Return (X, Y) of the center of cell containing provided text 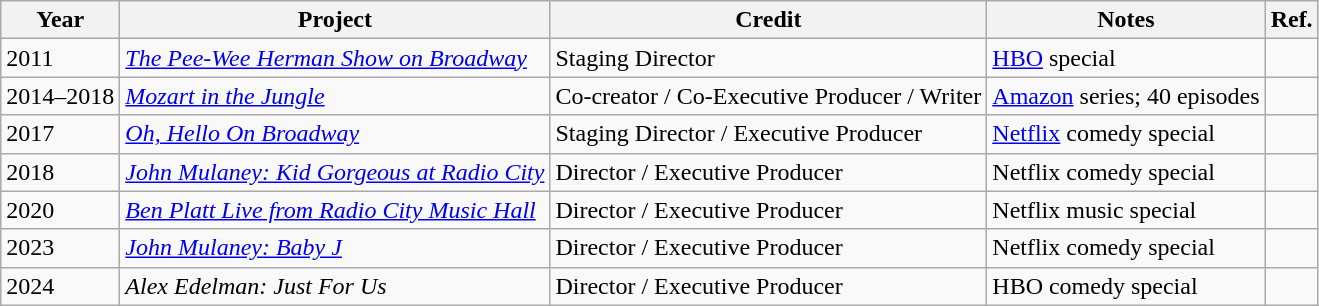
Amazon series; 40 episodes (1126, 96)
Netflix music special (1126, 210)
HBO special (1126, 58)
2020 (60, 210)
Project (335, 20)
2018 (60, 172)
Credit (768, 20)
2011 (60, 58)
Mozart in the Jungle (335, 96)
Alex Edelman: Just For Us (335, 286)
Co-creator / Co-Executive Producer / Writer (768, 96)
Notes (1126, 20)
2024 (60, 286)
2023 (60, 248)
John Mulaney: Kid Gorgeous at Radio City (335, 172)
Year (60, 20)
The Pee-Wee Herman Show on Broadway (335, 58)
Staging Director (768, 58)
2014–2018 (60, 96)
Oh, Hello On Broadway (335, 134)
HBO comedy special (1126, 286)
Ben Platt Live from Radio City Music Hall (335, 210)
Ref. (1292, 20)
2017 (60, 134)
Staging Director / Executive Producer (768, 134)
John Mulaney: Baby J (335, 248)
